Return [x, y] of the center of cell containing provided text 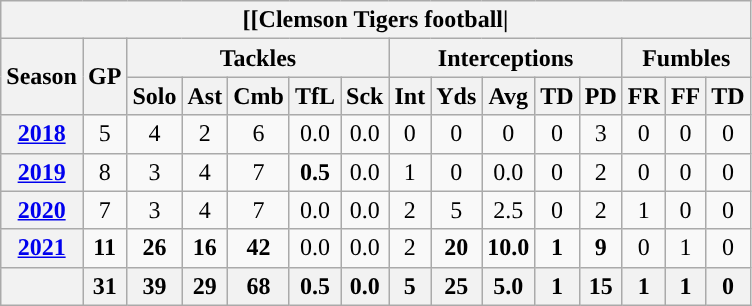
29 [205, 286]
20 [456, 248]
2020 [42, 210]
TfL [314, 96]
Int [410, 96]
31 [104, 286]
2018 [42, 134]
Tackles [258, 58]
PD [600, 96]
16 [205, 248]
5.0 [508, 286]
15 [600, 286]
Yds [456, 96]
Interceptions [506, 58]
Season [42, 77]
GP [104, 77]
39 [154, 286]
8 [104, 172]
6 [259, 134]
Ast [205, 96]
FF [685, 96]
42 [259, 248]
2021 [42, 248]
68 [259, 286]
FR [644, 96]
Solo [154, 96]
26 [154, 248]
Sck [364, 96]
11 [104, 248]
10.0 [508, 248]
2019 [42, 172]
9 [600, 248]
2.5 [508, 210]
Fumbles [686, 58]
25 [456, 286]
Avg [508, 96]
Cmb [259, 96]
[[Clemson Tigers football| [376, 20]
